Provide the (X, Y) coordinate of the cell's center where the given text is located.  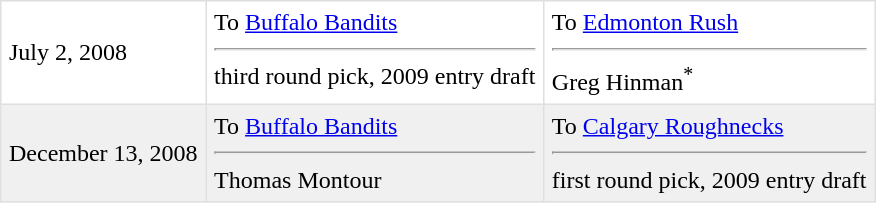
December 13, 2008 (104, 154)
To Buffalo Bandits Thomas Montour (375, 154)
To Edmonton RushGreg Hinman* (710, 53)
July 2, 2008 (104, 53)
To Buffalo Bandits third round pick, 2009 entry draft (375, 53)
To Calgary Roughnecksfirst round pick, 2009 entry draft (710, 154)
